Capture the cell that displays the provided text and extract its [x, y] central coordinate. 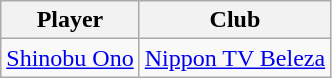
Shinobu Ono [70, 58]
Player [70, 20]
Club [234, 20]
Nippon TV Beleza [234, 58]
